Detect which cell encompasses the target text, then output its (x, y) center coordinate. 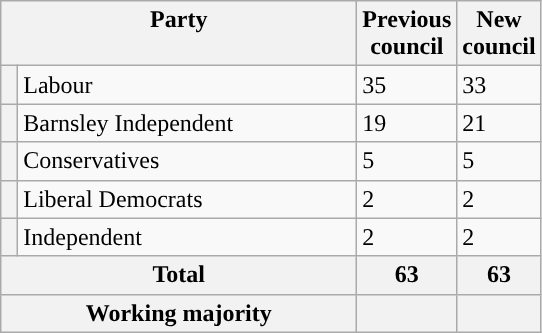
Working majority (179, 313)
33 (499, 85)
Independent (188, 237)
Conservatives (188, 161)
Total (179, 275)
Party (179, 34)
19 (407, 123)
Barnsley Independent (188, 123)
Previous council (407, 34)
Labour (188, 85)
21 (499, 123)
New council (499, 34)
35 (407, 85)
Liberal Democrats (188, 199)
